Provide the [x, y] coordinate of the cell's center where the given text is located.  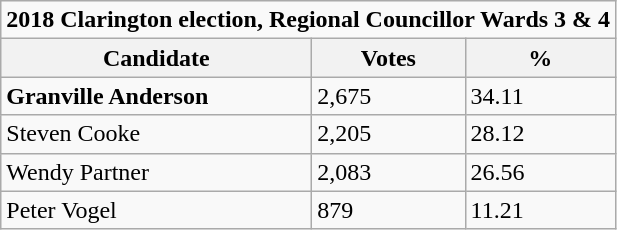
11.21 [540, 210]
Wendy Partner [156, 172]
34.11 [540, 96]
Votes [388, 58]
28.12 [540, 134]
% [540, 58]
26.56 [540, 172]
2,205 [388, 134]
2,083 [388, 172]
2018 Clarington election, Regional Councillor Wards 3 & 4 [308, 20]
Steven Cooke [156, 134]
2,675 [388, 96]
Peter Vogel [156, 210]
Candidate [156, 58]
879 [388, 210]
Granville Anderson [156, 96]
